Locate the cell with the specified text and output its (x, y) center coordinate. 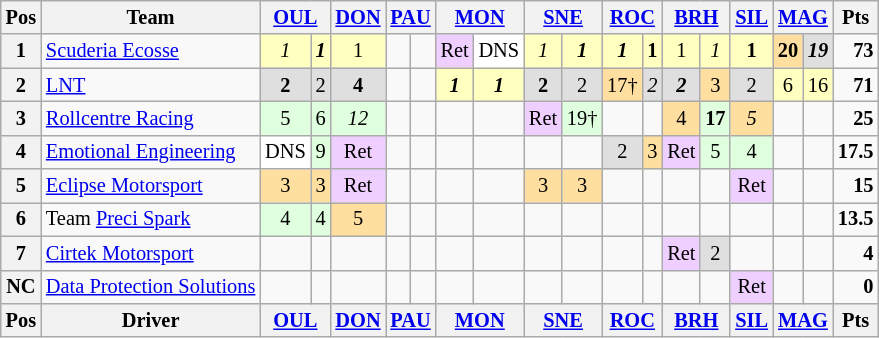
25 (856, 118)
Team (150, 17)
19† (582, 118)
19 (818, 51)
71 (856, 85)
Data Protection Solutions (150, 287)
13.5 (856, 219)
Scuderia Ecosse (150, 51)
Cirtek Motorsport (150, 253)
7 (21, 253)
LNT (150, 85)
12 (358, 118)
NC (21, 287)
Rollcentre Racing (150, 118)
0 (856, 287)
73 (856, 51)
16 (818, 85)
Driver (150, 320)
17 (715, 118)
Team Preci Spark (150, 219)
Emotional Engineering (150, 152)
15 (856, 186)
20 (788, 51)
17† (622, 85)
Eclipse Motorsport (150, 186)
17.5 (856, 152)
9 (321, 152)
